Identify which cell holds the provided text, then report its (x, y) central coordinate. 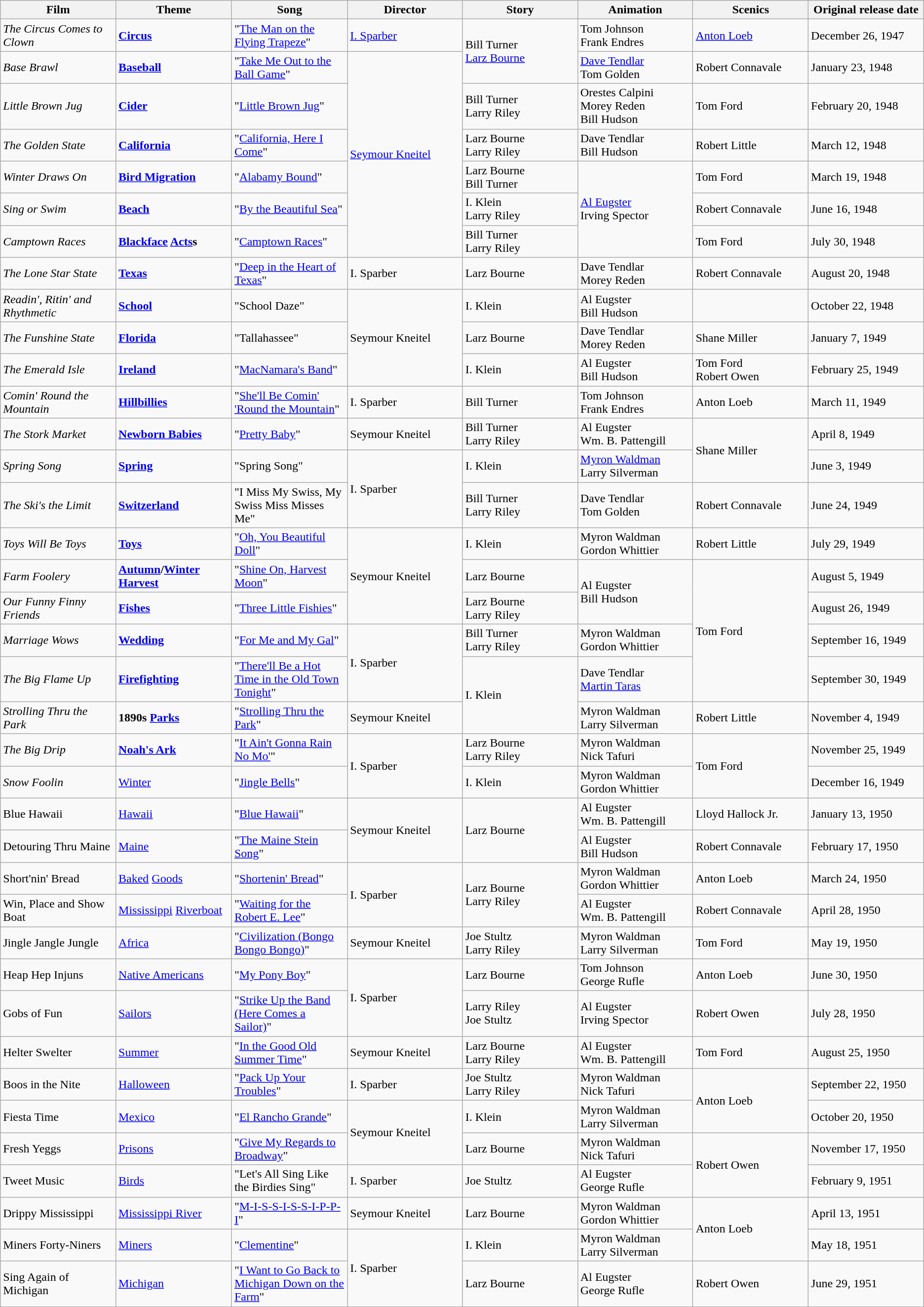
Theme (174, 10)
"Oh, You Beautiful Doll" (289, 544)
Firefighting (174, 679)
"Shortenin' Bread" (289, 878)
Noah's Ark (174, 750)
Larz BourneBill Turner (520, 177)
"Shine On, Harvest Moon" (289, 576)
April 13, 1951 (866, 1213)
Heap Hep Injuns (58, 975)
Mississippi Riverboat (174, 911)
Scenics (751, 10)
Sailors (174, 1014)
1890s Parks (174, 718)
"There'll Be a Hot Time in the Old Town Tonight" (289, 679)
Story (520, 10)
Comin' Round the Mountain (58, 402)
"Let's All Sing Like the Birdies Sing" (289, 1181)
Winter (174, 782)
Win, Place and Show Boat (58, 911)
Marriage Wows (58, 640)
January 13, 1950 (866, 814)
Base Brawl (58, 67)
"Camptown Races" (289, 241)
February 25, 1949 (866, 369)
Toys (174, 544)
May 18, 1951 (866, 1245)
Hawaii (174, 814)
"Alabamy Bound" (289, 177)
Sing or Swim (58, 209)
"The Maine Stein Song" (289, 846)
Animation (635, 10)
Baseball (174, 67)
Camptown Races (58, 241)
Autumn/Winter Harvest (174, 576)
"Strike Up the Band (Here Comes a Sailor)" (289, 1014)
March 19, 1948 (866, 177)
Boos in the Nite (58, 1084)
Prisons (174, 1149)
July 28, 1950 (866, 1014)
Toys Will Be Toys (58, 544)
Michigan (174, 1284)
June 29, 1951 (866, 1284)
"Three Little Fishies" (289, 608)
Spring (174, 466)
Short'nin' Bread (58, 878)
February 20, 1948 (866, 106)
March 24, 1950 (866, 878)
August 25, 1950 (866, 1053)
January 7, 1949 (866, 338)
Strolling Thru the Park (58, 718)
The Big Drip (58, 750)
Jingle Jangle Jungle (58, 942)
November 4, 1949 (866, 718)
Halloween (174, 1084)
Tom JohnsonGeorge Rufle (635, 975)
"MacNamara's Band" (289, 369)
November 17, 1950 (866, 1149)
Orestes CalpiniMorey RedenBill Hudson (635, 106)
"By the Beautiful Sea" (289, 209)
Lloyd Hallock Jr. (751, 814)
Maine (174, 846)
August 20, 1948 (866, 274)
March 11, 1949 (866, 402)
Bill Turner (520, 402)
Hillbillies (174, 402)
Winter Draws On (58, 177)
Gobs of Fun (58, 1014)
California (174, 145)
Fishes (174, 608)
September 22, 1950 (866, 1084)
"Civilization (Bongo Bongo Bongo)" (289, 942)
April 8, 1949 (866, 435)
"Spring Song" (289, 466)
The Lone Star State (58, 274)
Farm Foolery (58, 576)
"Blue Hawaii" (289, 814)
"Little Brown Jug" (289, 106)
Our Funny Finny Friends (58, 608)
"My Pony Boy" (289, 975)
Switzerland (174, 505)
Spring Song (58, 466)
Film (58, 10)
Texas (174, 274)
April 28, 1950 (866, 911)
"Pack Up Your Troubles" (289, 1084)
Florida (174, 338)
Blue Hawaii (58, 814)
The Stork Market (58, 435)
Ireland (174, 369)
The Emerald Isle (58, 369)
Miners (174, 1245)
Little Brown Jug (58, 106)
Cider (174, 106)
Summer (174, 1053)
Helter Swelter (58, 1053)
Wedding (174, 640)
Snow Foolin (58, 782)
June 3, 1949 (866, 466)
I. KleinLarry Riley (520, 209)
December 26, 1947 (866, 36)
Drippy Mississippi (58, 1213)
"I Miss My Swiss, My Swiss Miss Misses Me" (289, 505)
"Pretty Baby" (289, 435)
"Give My Regards to Broadway" (289, 1149)
Beach (174, 209)
"Strolling Thru the Park" (289, 718)
Newborn Babies (174, 435)
"It Ain't Gonna Rain No Mo'" (289, 750)
August 26, 1949 (866, 608)
"School Daze" (289, 305)
"Deep in the Heart of Texas" (289, 274)
September 16, 1949 (866, 640)
Director (405, 10)
August 5, 1949 (866, 576)
June 16, 1948 (866, 209)
Sing Again of Michigan (58, 1284)
"The Man on the Flying Trapeze" (289, 36)
October 22, 1948 (866, 305)
"Jingle Bells" (289, 782)
February 9, 1951 (866, 1181)
October 20, 1950 (866, 1117)
March 12, 1948 (866, 145)
Readin', Ritin' and Rhythmetic (58, 305)
July 29, 1949 (866, 544)
Birds (174, 1181)
February 17, 1950 (866, 846)
The Ski's the Limit (58, 505)
Dave TendlarMartin Taras (635, 679)
Circus (174, 36)
"M-I-S-S-I-S-S-I-P-P-I" (289, 1213)
June 24, 1949 (866, 505)
December 16, 1949 (866, 782)
"Clementine" (289, 1245)
Tweet Music (58, 1181)
Larry RileyJoe Stultz (520, 1014)
September 30, 1949 (866, 679)
Dave TendlarBill Hudson (635, 145)
January 23, 1948 (866, 67)
The Big Flame Up (58, 679)
Original release date (866, 10)
Joe Stultz (520, 1181)
November 25, 1949 (866, 750)
Native Americans (174, 975)
Mississippi River (174, 1213)
Bill TurnerLarz Bourne (520, 51)
The Circus Comes to Clown (58, 36)
"In the Good Old Summer Time" (289, 1053)
Detouring Thru Maine (58, 846)
Africa (174, 942)
Song (289, 10)
Blackface Actss (174, 241)
"I Want to Go Back to Michigan Down on the Farm" (289, 1284)
The Funshine State (58, 338)
Mexico (174, 1117)
"For Me and My Gal" (289, 640)
Baked Goods (174, 878)
June 30, 1950 (866, 975)
"Take Me Out to the Ball Game" (289, 67)
"She'll Be Comin' 'Round the Mountain" (289, 402)
Fresh Yeggs (58, 1149)
July 30, 1948 (866, 241)
May 19, 1950 (866, 942)
Miners Forty-Niners (58, 1245)
"El Rancho Grande" (289, 1117)
Tom FordRobert Owen (751, 369)
"Tallahassee" (289, 338)
"California, Here I Come" (289, 145)
Fiesta Time (58, 1117)
"Waiting for the Robert E. Lee" (289, 911)
Bird Migration (174, 177)
School (174, 305)
The Golden State (58, 145)
